Detect which cell encompasses the target text, then output its (x, y) center coordinate. 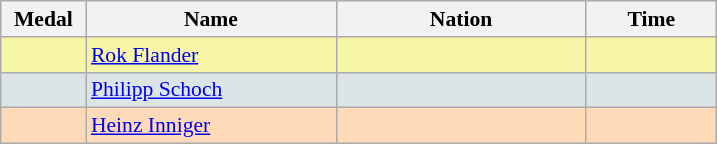
Heinz Inniger (211, 126)
Nation (461, 19)
Time (651, 19)
Rok Flander (211, 55)
Name (211, 19)
Philipp Schoch (211, 90)
Medal (44, 19)
